Scan for the cell matching the given text and deliver its (x, y) coordinate at center. 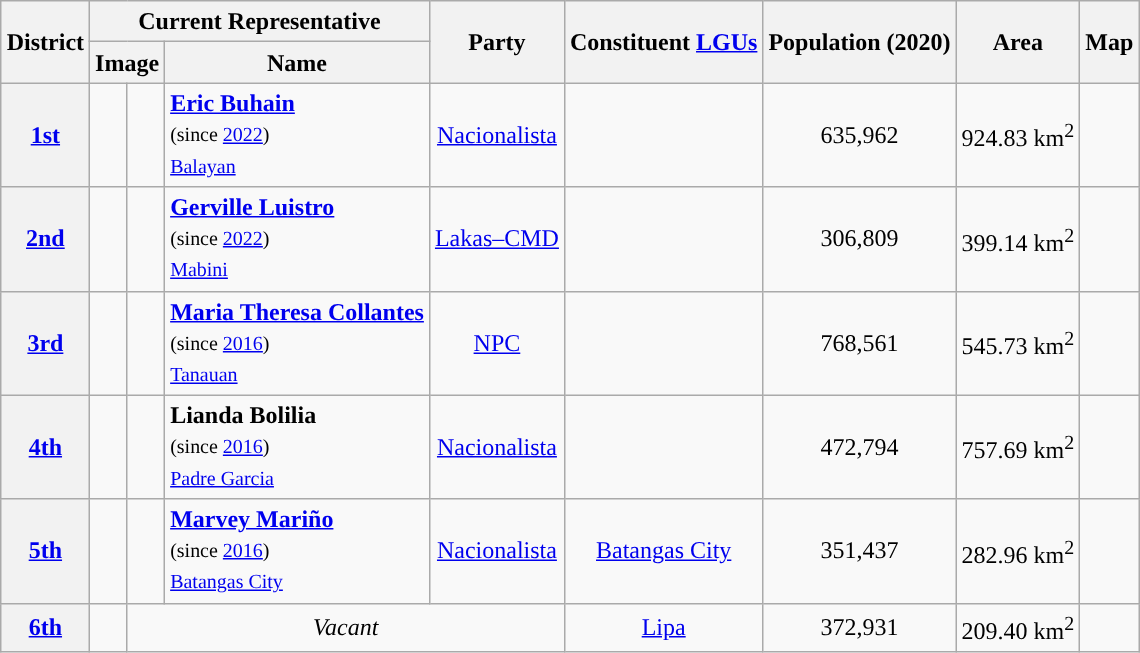
282.96 km2 (1018, 551)
372,931 (860, 628)
Party (496, 42)
351,437 (860, 551)
Lipa (663, 628)
2nd (45, 239)
3rd (45, 343)
545.73 km2 (1018, 343)
NPC (496, 343)
635,962 (860, 135)
Name (298, 62)
Maria Theresa Collantes(since 2016)Tanauan (298, 343)
Marvey Mariño(since 2016)Batangas City (298, 551)
1st (45, 135)
6th (45, 628)
757.69 km2 (1018, 447)
Batangas City (663, 551)
768,561 (860, 343)
Current Representative (260, 22)
Constituent LGUs (663, 42)
District (45, 42)
Vacant (346, 628)
5th (45, 551)
209.40 km2 (1018, 628)
306,809 (860, 239)
Lakas–CMD (496, 239)
Population (2020) (860, 42)
Lianda Bolilia(since 2016)Padre Garcia (298, 447)
924.83 km2 (1018, 135)
Area (1018, 42)
4th (45, 447)
472,794 (860, 447)
399.14 km2 (1018, 239)
Gerville Luistro(since 2022)Mabini (298, 239)
Eric Buhain(since 2022)Balayan (298, 135)
Map (1110, 42)
Image (128, 62)
